Determine the [x, y] coordinate at the center of the cell enclosing the given text.  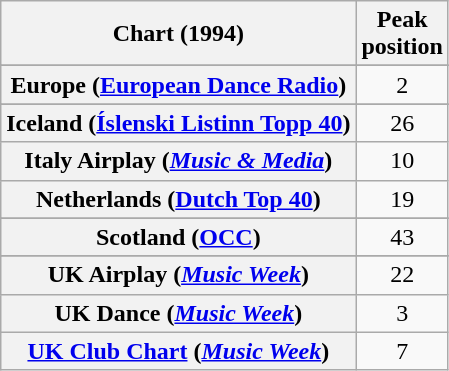
Netherlands (Dutch Top 40) [178, 199]
22 [402, 275]
Europe (European Dance Radio) [178, 85]
7 [402, 351]
Peakposition [402, 34]
Scotland (OCC) [178, 237]
3 [402, 313]
2 [402, 85]
Italy Airplay (Music & Media) [178, 161]
19 [402, 199]
Chart (1994) [178, 34]
26 [402, 123]
UK Club Chart (Music Week) [178, 351]
UK Dance (Music Week) [178, 313]
Iceland (Íslenski Listinn Topp 40) [178, 123]
43 [402, 237]
10 [402, 161]
UK Airplay (Music Week) [178, 275]
